Find where the given text appears and provide that cell's center as [X, Y] coordinate. 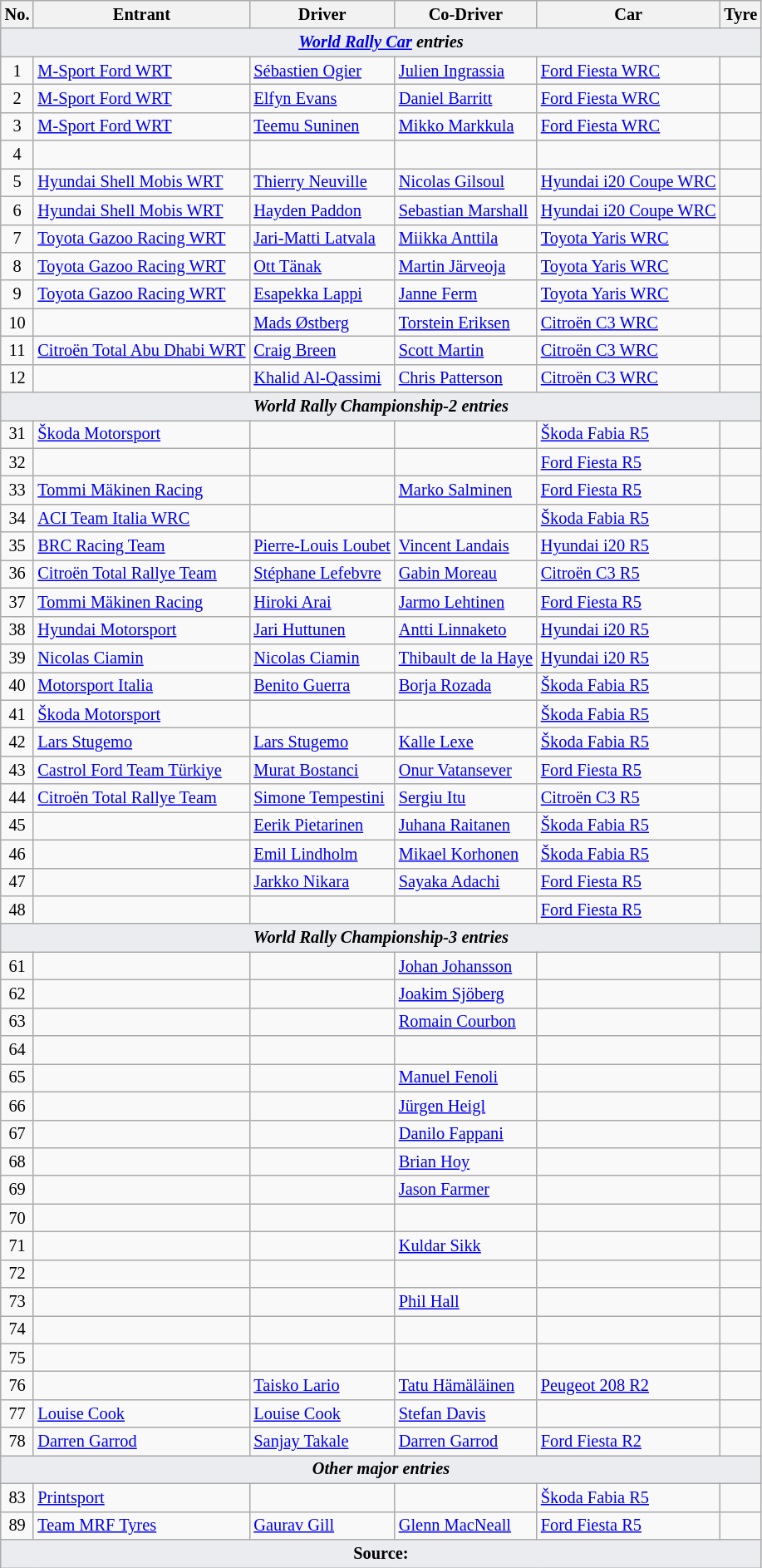
World Rally Championship-2 entries [381, 407]
Marko Salminen [465, 490]
39 [17, 658]
Entrant [141, 14]
89 [17, 1526]
Car [628, 14]
Mikko Markkula [465, 126]
Sergiu Itu [465, 798]
Elfyn Evans [322, 98]
7 [17, 239]
65 [17, 1077]
Danilo Fappani [465, 1134]
1 [17, 71]
Citroën Total Abu Dhabi WRT [141, 350]
Mikael Korhonen [465, 854]
Printsport [141, 1497]
Pierre-Louis Loubet [322, 546]
Eerik Pietarinen [322, 826]
69 [17, 1190]
32 [17, 462]
Co-Driver [465, 14]
Gabin Moreau [465, 574]
Chris Patterson [465, 378]
Esapekka Lappi [322, 294]
ACI Team Italia WRC [141, 518]
Thibault de la Haye [465, 658]
Benito Guerra [322, 686]
12 [17, 378]
Stéphane Lefebvre [322, 574]
Mads Østberg [322, 323]
78 [17, 1442]
Romain Courbon [465, 1022]
33 [17, 490]
68 [17, 1161]
Sayaka Adachi [465, 882]
47 [17, 882]
Gaurav Gill [322, 1526]
75 [17, 1358]
73 [17, 1302]
Castrol Ford Team Türkiye [141, 770]
34 [17, 518]
Team MRF Tyres [141, 1526]
Tyre [740, 14]
3 [17, 126]
Nicolas Gilsoul [465, 182]
Onur Vatansever [465, 770]
Martin Järveoja [465, 266]
44 [17, 798]
Daniel Barritt [465, 98]
11 [17, 350]
Ford Fiesta R2 [628, 1442]
77 [17, 1413]
37 [17, 602]
Kuldar Sikk [465, 1245]
Teemu Suninen [322, 126]
48 [17, 910]
Hiroki Arai [322, 602]
10 [17, 323]
Sébastien Ogier [322, 71]
62 [17, 994]
Simone Tempestini [322, 798]
Taisko Lario [322, 1386]
Kalle Lexe [465, 742]
Jason Farmer [465, 1190]
Emil Lindholm [322, 854]
Antti Linnaketo [465, 630]
72 [17, 1274]
2 [17, 98]
Jari Huttunen [322, 630]
Craig Breen [322, 350]
Source: [381, 1553]
Jarmo Lehtinen [465, 602]
Julien Ingrassia [465, 71]
Joakim Sjöberg [465, 994]
40 [17, 686]
9 [17, 294]
Juhana Raitanen [465, 826]
74 [17, 1329]
Other major entries [381, 1469]
42 [17, 742]
Tatu Hämäläinen [465, 1386]
71 [17, 1245]
43 [17, 770]
World Rally Championship-3 entries [381, 938]
5 [17, 182]
Ott Tänak [322, 266]
Torstein Eriksen [465, 323]
31 [17, 434]
41 [17, 714]
Jari-Matti Latvala [322, 239]
World Rally Car entries [381, 42]
6 [17, 210]
64 [17, 1050]
Jürgen Heigl [465, 1106]
No. [17, 14]
Peugeot 208 R2 [628, 1386]
63 [17, 1022]
70 [17, 1218]
Vincent Landais [465, 546]
61 [17, 966]
Brian Hoy [465, 1161]
66 [17, 1106]
Scott Martin [465, 350]
Jarkko Nikara [322, 882]
Janne Ferm [465, 294]
BRC Racing Team [141, 546]
Manuel Fenoli [465, 1077]
38 [17, 630]
Motorsport Italia [141, 686]
Hayden Paddon [322, 210]
Khalid Al-Qassimi [322, 378]
Sebastian Marshall [465, 210]
83 [17, 1497]
Thierry Neuville [322, 182]
Phil Hall [465, 1302]
Glenn MacNeall [465, 1526]
67 [17, 1134]
Borja Rozada [465, 686]
Stefan Davis [465, 1413]
76 [17, 1386]
Miikka Anttila [465, 239]
Hyundai Motorsport [141, 630]
Sanjay Takale [322, 1442]
45 [17, 826]
Murat Bostanci [322, 770]
Johan Johansson [465, 966]
Driver [322, 14]
36 [17, 574]
46 [17, 854]
4 [17, 155]
35 [17, 546]
8 [17, 266]
